For the text-containing cell, return its midpoint in [x, y] coordinate format. 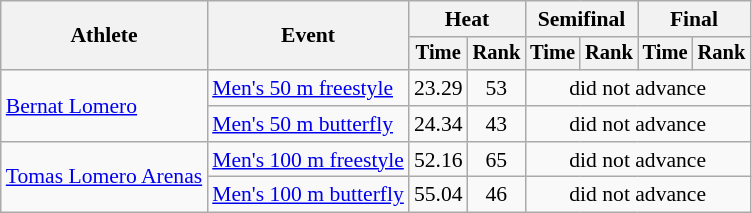
65 [497, 160]
52.16 [438, 160]
23.29 [438, 88]
24.34 [438, 124]
Men's 50 m butterfly [308, 124]
Athlete [104, 36]
Event [308, 36]
Men's 50 m freestyle [308, 88]
Final [694, 19]
Semifinal [581, 19]
Bernat Lomero [104, 106]
53 [497, 88]
Men's 100 m butterfly [308, 195]
55.04 [438, 195]
Heat [467, 19]
46 [497, 195]
Men's 100 m freestyle [308, 160]
Tomas Lomero Arenas [104, 178]
43 [497, 124]
